From the cell containing the given text, extract its center point as [x, y] coordinate. 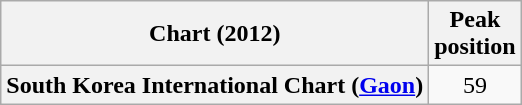
Chart (2012) [215, 34]
Peakposition [475, 34]
59 [475, 85]
South Korea International Chart (Gaon) [215, 85]
